Scan for the cell matching the given text and deliver its (X, Y) coordinate at center. 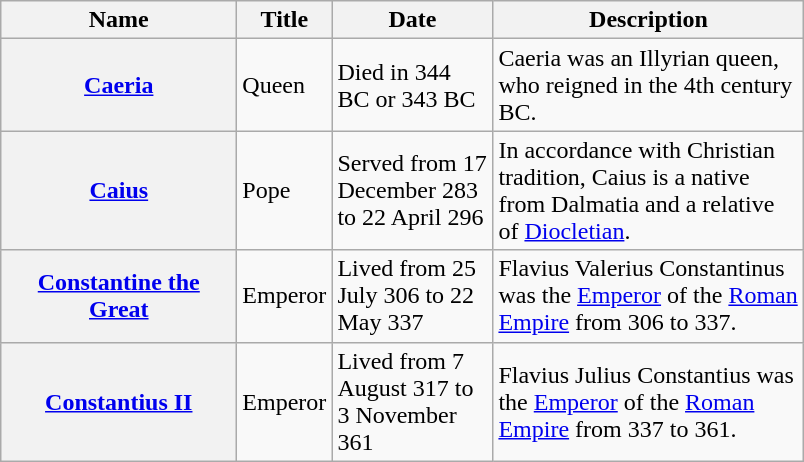
Constantius II (119, 402)
In accordance with Christian tradition, Caius is a native from Dalmatia and a relative of Diocletian. (648, 190)
Lived from 25 July 306 to 22 May 337 (412, 296)
Died in 344 BC or 343 BC (412, 85)
Constantine the Great (119, 296)
Date (412, 20)
Caeria (119, 85)
Caius (119, 190)
Served from 17 December 283 to 22 April 296 (412, 190)
Queen (284, 85)
Caeria was an Illyrian queen, who reigned in the 4th century BC. (648, 85)
Flavius Valerius Constantinus was the Emperor of the Roman Empire from 306 to 337. (648, 296)
Flavius Julius Constantius was the Emperor of the Roman Empire from 337 to 361. (648, 402)
Name (119, 20)
Description (648, 20)
Lived from 7 August 317 to 3 November 361 (412, 402)
Title (284, 20)
Pope (284, 190)
